Determine the [X, Y] coordinate at the center of the cell enclosing the given text.  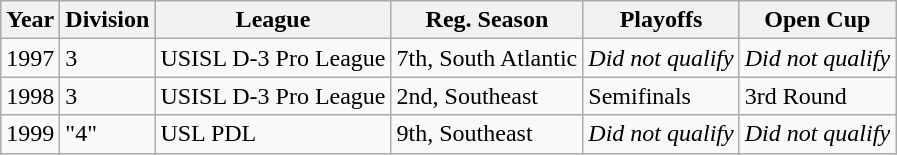
2nd, Southeast [487, 96]
Reg. Season [487, 20]
Division [108, 20]
3rd Round [817, 96]
Open Cup [817, 20]
1998 [30, 96]
Year [30, 20]
Playoffs [661, 20]
1997 [30, 58]
Semifinals [661, 96]
USL PDL [273, 134]
"4" [108, 134]
7th, South Atlantic [487, 58]
9th, Southeast [487, 134]
League [273, 20]
1999 [30, 134]
